Scan for the cell matching the given text and deliver its (X, Y) coordinate at center. 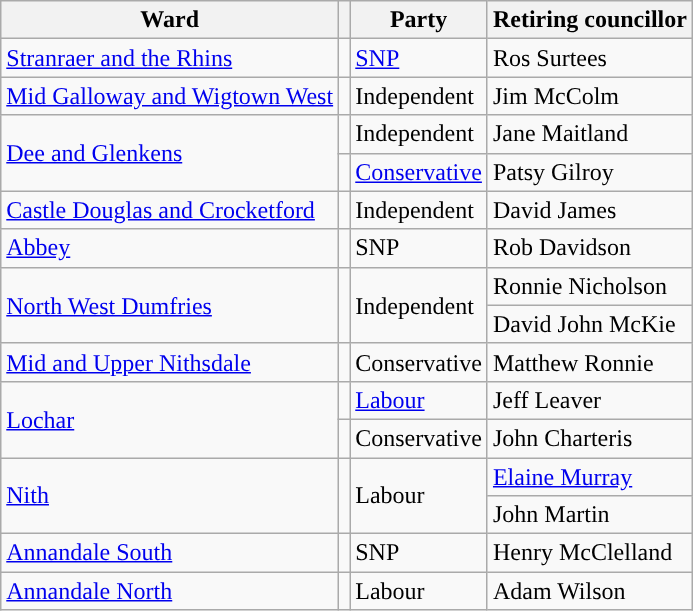
Annandale North (170, 591)
North West Dumfries (170, 305)
David John McKie (590, 324)
Jim McColm (590, 96)
David James (590, 210)
Mid Galloway and Wigtown West (170, 96)
Retiring councillor (590, 20)
John Charteris (590, 438)
Lochar (170, 419)
Castle Douglas and Crocketford (170, 210)
Abbey (170, 248)
Elaine Murray (590, 477)
Nith (170, 496)
Ronnie Nicholson (590, 286)
Mid and Upper Nithsdale (170, 362)
Patsy Gilroy (590, 172)
John Martin (590, 515)
Ward (170, 20)
Dee and Glenkens (170, 153)
Annandale South (170, 553)
Ros Surtees (590, 58)
Adam Wilson (590, 591)
Party (419, 20)
Stranraer and the Rhins (170, 58)
Rob Davidson (590, 248)
Matthew Ronnie (590, 362)
Jane Maitland (590, 134)
Henry McClelland (590, 553)
Jeff Leaver (590, 400)
